Pinpoint the cell where the given text exists, returning its (x, y) midpoint coordinate. 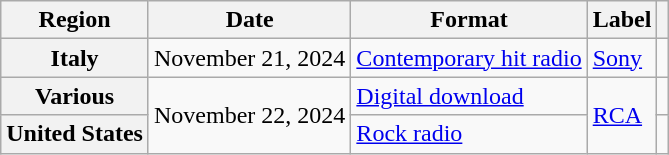
Italy (75, 58)
Digital download (469, 96)
Sony (622, 58)
Date (249, 20)
Rock radio (469, 134)
Region (75, 20)
Format (469, 20)
November 21, 2024 (249, 58)
RCA (622, 115)
Contemporary hit radio (469, 58)
United States (75, 134)
Various (75, 96)
Label (622, 20)
November 22, 2024 (249, 115)
